Pinpoint the cell where the given text exists, returning its [X, Y] midpoint coordinate. 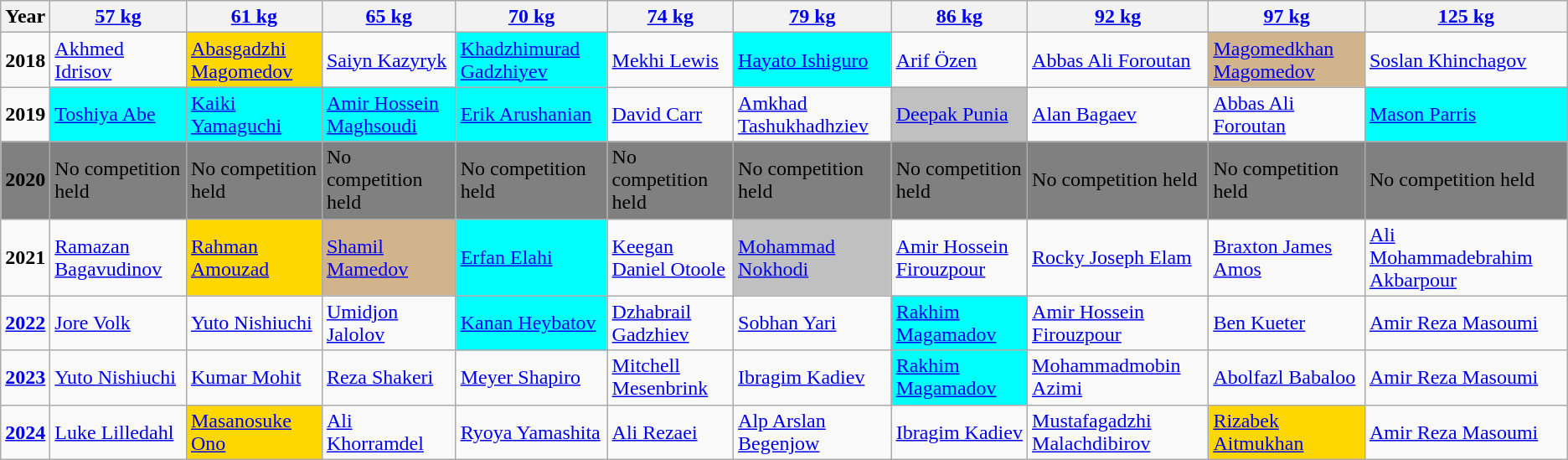
Rahman Amouzad [254, 257]
Kaiki Yamaguchi [254, 114]
74 kg [670, 17]
Magomedkhan Magomedov [1287, 60]
Mohammad Nokhodi [812, 257]
Soslan Khinchagov [1466, 60]
65 kg [389, 17]
Saiyn Kazyryk [389, 60]
Mekhi Lewis [670, 60]
Khadzhimurad Gadzhiyev [531, 60]
Dzhabrail Gadzhiev [670, 323]
2020 [25, 180]
Arif Özen [959, 60]
2019 [25, 114]
Abasgadzhi Magomedov [254, 60]
Erik Arushanian [531, 114]
Masanosuke Ono [254, 432]
Mitchell Mesenbrink [670, 377]
Rocky Joseph Elam [1118, 257]
Akhmed Idrisov [119, 60]
Alan Bagaev [1118, 114]
Ali Mohammadebrahim Akbarpour [1466, 257]
Umidjon Jalolov [389, 323]
Hayato Ishiguro [812, 60]
2024 [25, 432]
57 kg [119, 17]
Sobhan Yari [812, 323]
2023 [25, 377]
Ali Khorramdel [389, 432]
Rizabek Aitmukhan [1287, 432]
Toshiya Abe [119, 114]
2018 [25, 60]
Mustafagadzhi Malachdibirov [1118, 432]
Keegan Daniel Otoole [670, 257]
Abolfazl Babaloo [1287, 377]
79 kg [812, 17]
Year [25, 17]
Ali Rezaei [670, 432]
Amkhad Tashukhadhziev [812, 114]
Kanan Heybatov [531, 323]
Ramazan Bagavudinov [119, 257]
Meyer Shapiro [531, 377]
2021 [25, 257]
Ben Kueter [1287, 323]
125 kg [1466, 17]
Deepak Punia [959, 114]
Braxton James Amos [1287, 257]
Ryoya Yamashita [531, 432]
86 kg [959, 17]
Mason Parris [1466, 114]
Mohammadmobin Azimi [1118, 377]
Shamil Mamedov [389, 257]
Jore Volk [119, 323]
David Carr [670, 114]
Alp Arslan Begenjow [812, 432]
61 kg [254, 17]
2022 [25, 323]
Erfan Elahi [531, 257]
Reza Shakeri [389, 377]
Luke Lilledahl [119, 432]
Kumar Mohit [254, 377]
97 kg [1287, 17]
Amir Hossein Maghsoudi [389, 114]
92 kg [1118, 17]
70 kg [531, 17]
